Scan for the cell matching the given text and deliver its [x, y] coordinate at center. 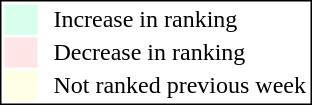
Not ranked previous week [180, 85]
Increase in ranking [180, 19]
Decrease in ranking [180, 53]
